Determine the [x, y] coordinate at the center of the cell enclosing the given text.  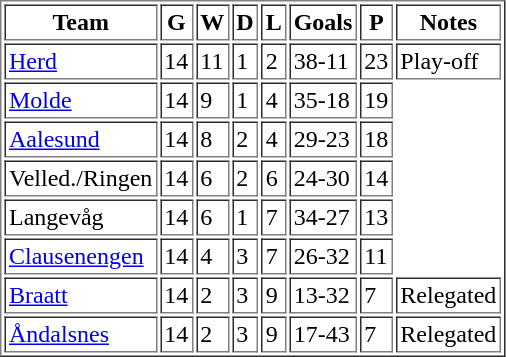
Åndalsnes [80, 334]
G [176, 22]
Play-off [448, 62]
Braatt [80, 296]
18 [376, 140]
L [274, 22]
19 [376, 100]
Clausenengen [80, 256]
Velled./Ringen [80, 178]
23 [376, 62]
W [212, 22]
Goals [323, 22]
24-30 [323, 178]
Team [80, 22]
17-43 [323, 334]
29-23 [323, 140]
Aalesund [80, 140]
D [245, 22]
P [376, 22]
38-11 [323, 62]
Herd [80, 62]
34-27 [323, 218]
26-32 [323, 256]
Molde [80, 100]
35-18 [323, 100]
Notes [448, 22]
13 [376, 218]
13-32 [323, 296]
8 [212, 140]
Langevåg [80, 218]
